From the cell containing the given text, extract its center point as [X, Y] coordinate. 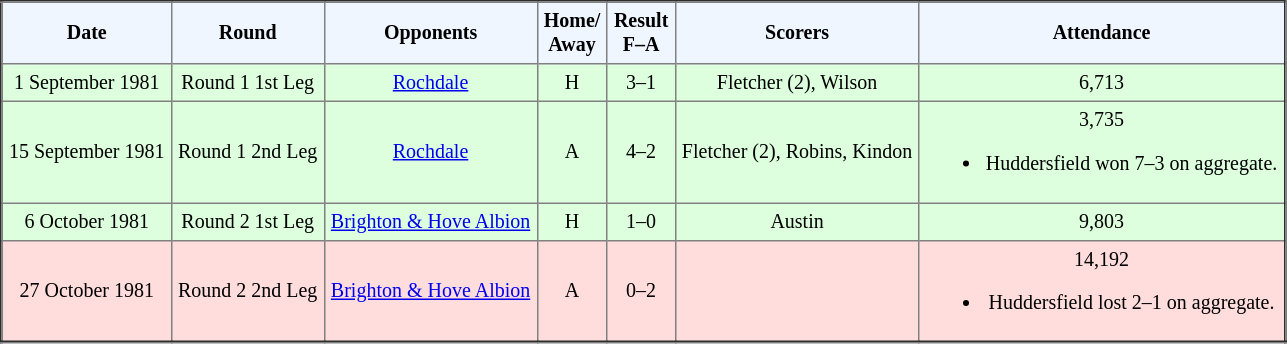
6 October 1981 [87, 222]
Austin [797, 222]
Round 2 1st Leg [248, 222]
Scorers [797, 33]
Round [248, 33]
27 October 1981 [87, 291]
Opponents [430, 33]
Date [87, 33]
Fletcher (2), Robins, Kindon [797, 152]
9,803 [1102, 222]
1 September 1981 [87, 83]
0–2 [641, 291]
Round 1 2nd Leg [248, 152]
3,735Huddersfield won 7–3 on aggregate. [1102, 152]
14,192Huddersfield lost 2–1 on aggregate. [1102, 291]
1–0 [641, 222]
Round 1 1st Leg [248, 83]
6,713 [1102, 83]
ResultF–A [641, 33]
3–1 [641, 83]
15 September 1981 [87, 152]
Home/Away [572, 33]
Fletcher (2), Wilson [797, 83]
Attendance [1102, 33]
Round 2 2nd Leg [248, 291]
4–2 [641, 152]
